Return [x, y] of the center of cell containing provided text 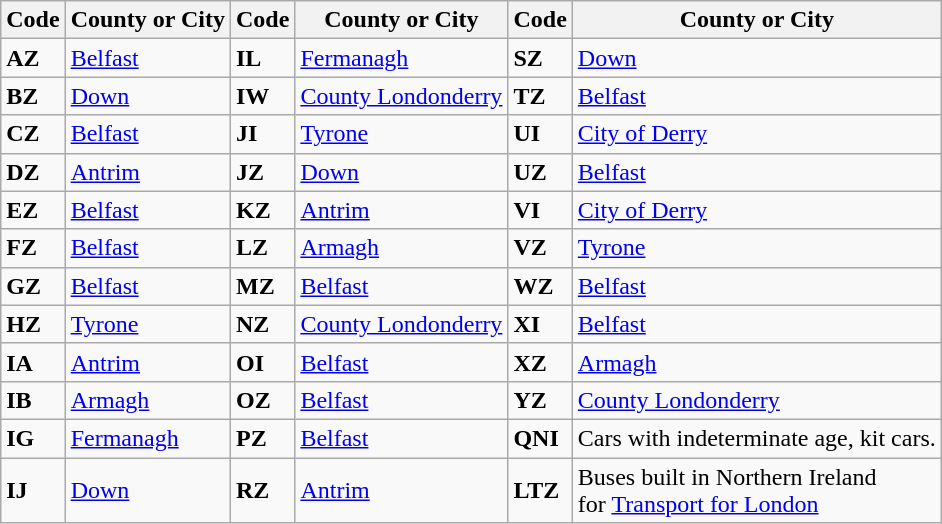
LZ [262, 248]
VI [540, 210]
IA [33, 362]
JZ [262, 172]
XZ [540, 362]
PZ [262, 438]
IW [262, 96]
KZ [262, 210]
IG [33, 438]
VZ [540, 248]
AZ [33, 58]
OZ [262, 400]
XI [540, 324]
CZ [33, 134]
QNI [540, 438]
Cars with indeterminate age, kit cars. [756, 438]
BZ [33, 96]
OI [262, 362]
TZ [540, 96]
JI [262, 134]
IJ [33, 490]
FZ [33, 248]
GZ [33, 286]
IB [33, 400]
EZ [33, 210]
IL [262, 58]
NZ [262, 324]
SZ [540, 58]
DZ [33, 172]
Buses built in Northern Ireland for Transport for London [756, 490]
MZ [262, 286]
LTZ [540, 490]
UZ [540, 172]
UI [540, 134]
YZ [540, 400]
WZ [540, 286]
HZ [33, 324]
RZ [262, 490]
